Detect which cell encompasses the target text, then output its [x, y] center coordinate. 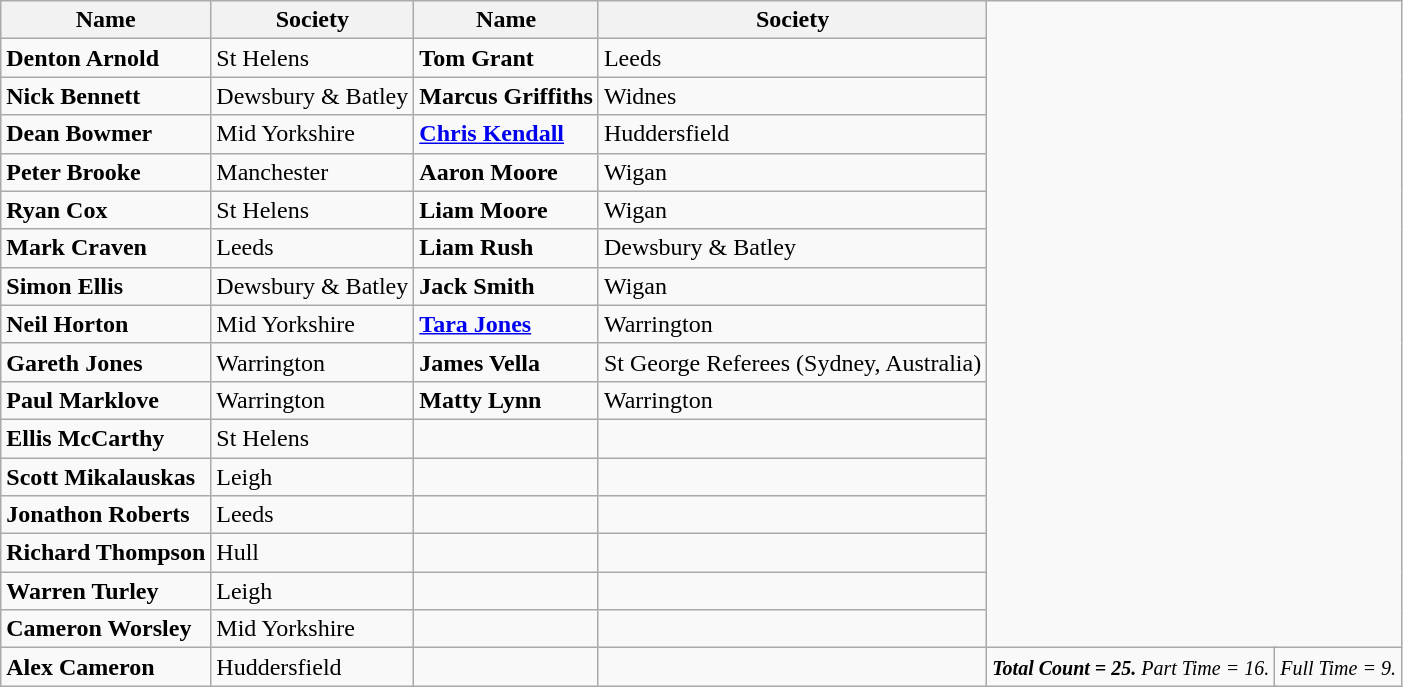
Mark Craven [106, 248]
Marcus Griffiths [506, 96]
Ryan Cox [106, 210]
Neil Horton [106, 324]
Manchester [312, 172]
Chris Kendall [506, 134]
Simon Ellis [106, 286]
Jack Smith [506, 286]
Widnes [792, 96]
Richard Thompson [106, 553]
Denton Arnold [106, 58]
James Vella [506, 362]
Aaron Moore [506, 172]
Liam Moore [506, 210]
Warren Turley [106, 591]
Nick Bennett [106, 96]
Scott Mikalauskas [106, 477]
Cameron Worsley [106, 629]
Alex Cameron [106, 667]
Jonathon Roberts [106, 515]
Hull [312, 553]
St George Referees (Sydney, Australia) [792, 362]
Peter Brooke [106, 172]
Dean Bowmer [106, 134]
Total Count = 25. Part Time = 16. [1131, 667]
Gareth Jones [106, 362]
Tom Grant [506, 58]
Liam Rush [506, 248]
Matty Lynn [506, 400]
Full Time = 9. [1338, 667]
Ellis McCarthy [106, 438]
Paul Marklove [106, 400]
Tara Jones [506, 324]
